Determine the [X, Y] coordinate at the center of the cell enclosing the given text.  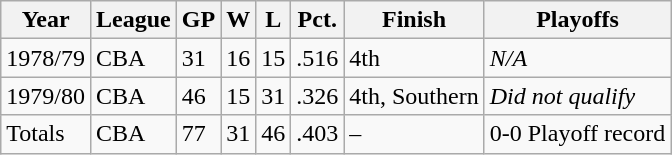
0-0 Playoff record [578, 134]
1979/80 [46, 96]
W [238, 20]
Totals [46, 134]
Year [46, 20]
.326 [318, 96]
Finish [414, 20]
– [414, 134]
16 [238, 58]
.516 [318, 58]
.403 [318, 134]
N/A [578, 58]
GP [198, 20]
4th [414, 58]
77 [198, 134]
Pct. [318, 20]
League [133, 20]
L [274, 20]
Playoffs [578, 20]
Did not qualify [578, 96]
4th, Southern [414, 96]
1978/79 [46, 58]
